Extract the [x, y] coordinate from the center of the cell holding the provided text.  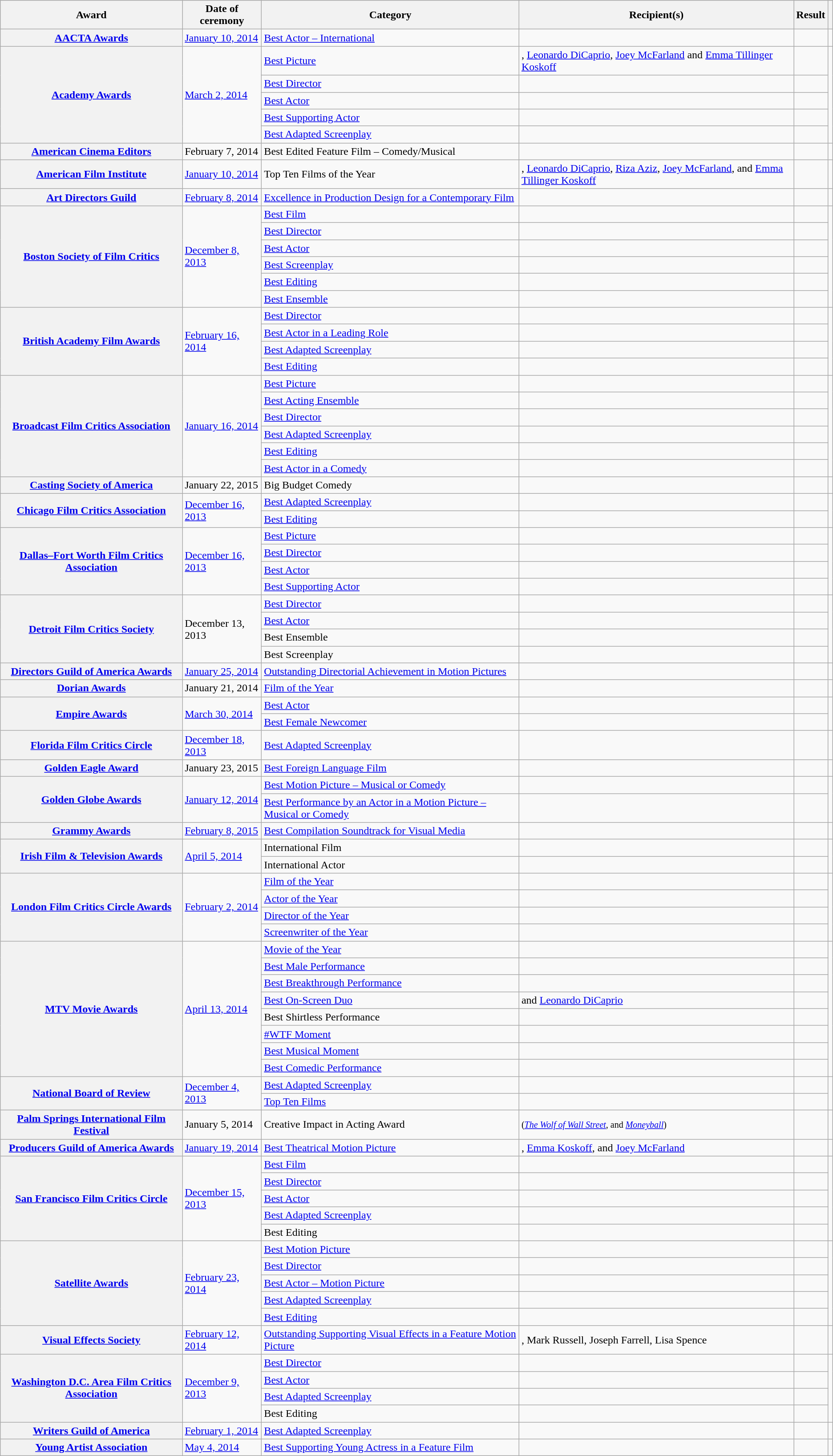
Casting Society of America [92, 485]
May 4, 2014 [222, 1448]
Top Ten Films of the Year [391, 174]
February 23, 2014 [222, 1283]
Palm Springs International Film Festival [92, 1125]
Directors Guild of America Awards [92, 671]
International Film [391, 848]
Washington D.C. Area Film Critics Association [92, 1388]
Best Performance by an Actor in a Motion Picture – Musical or Comedy [391, 808]
Best Musical Moment [391, 1051]
, Leonardo DiCaprio, Riza Aziz, Joey McFarland, and Emma Tillinger Koskoff [656, 174]
February 16, 2014 [222, 341]
Broadcast Film Critics Association [92, 426]
Date of ceremony [222, 15]
Best Motion Picture [391, 1249]
January 23, 2015 [222, 768]
, Emma Koskoff, and Joey McFarland [656, 1148]
Recipient(s) [656, 15]
Best Actor – Motion Picture [391, 1283]
#WTF Moment [391, 1034]
Best Supporting Young Actress in a Feature Film [391, 1448]
National Board of Review [92, 1093]
AACTA Awards [92, 38]
April 5, 2014 [222, 856]
Creative Impact in Acting Award [391, 1125]
Grammy Awards [92, 831]
Best On-Screen Duo [391, 1000]
Dorian Awards [92, 688]
Best Breakthrough Performance [391, 983]
December 8, 2013 [222, 256]
Director of the Year [391, 916]
Golden Eagle Award [92, 768]
January 19, 2014 [222, 1148]
Dallas–Fort Worth Film Critics Association [92, 561]
Empire Awards [92, 714]
January 25, 2014 [222, 671]
(The Wolf of Wall Street, and Moneyball) [656, 1125]
Florida Film Critics Circle [92, 745]
Satellite Awards [92, 1283]
Result [811, 15]
March 30, 2014 [222, 714]
Irish Film & Television Awards [92, 856]
Best Edited Feature Film – Comedy/Musical [391, 151]
Best Comedic Performance [391, 1068]
Screenwriter of the Year [391, 932]
, Leonardo DiCaprio, Joey McFarland and Emma Tillinger Koskoff [656, 60]
February 2, 2014 [222, 907]
Best Actor in a Comedy [391, 468]
San Francisco Film Critics Circle [92, 1198]
Young Artist Association [92, 1448]
April 13, 2014 [222, 1008]
International Actor [391, 865]
January 16, 2014 [222, 426]
Top Ten Films [391, 1102]
December 9, 2013 [222, 1388]
and Leonardo DiCaprio [656, 1000]
Big Budget Comedy [391, 485]
December 18, 2013 [222, 745]
Award [92, 15]
Boston Society of Film Critics [92, 256]
Best Acting Ensemble [391, 400]
February 8, 2015 [222, 831]
Detroit Film Critics Society [92, 629]
Best Compilation Soundtrack for Visual Media [391, 831]
January 22, 2015 [222, 485]
Excellence in Production Design for a Contemporary Film [391, 197]
Writers Guild of America [92, 1431]
December 15, 2013 [222, 1198]
Movie of the Year [391, 949]
February 7, 2014 [222, 151]
American Cinema Editors [92, 151]
London Film Critics Circle Awards [92, 907]
Best Foreign Language Film [391, 768]
Best Female Newcomer [391, 722]
February 8, 2014 [222, 197]
December 13, 2013 [222, 629]
March 2, 2014 [222, 94]
December 4, 2013 [222, 1093]
January 12, 2014 [222, 799]
Visual Effects Society [92, 1340]
February 1, 2014 [222, 1431]
Academy Awards [92, 94]
, Mark Russell, Joseph Farrell, Lisa Spence [656, 1340]
January 5, 2014 [222, 1125]
Producers Guild of America Awards [92, 1148]
Actor of the Year [391, 899]
Best Theatrical Motion Picture [391, 1148]
Category [391, 15]
Art Directors Guild [92, 197]
MTV Movie Awards [92, 1008]
Best Actor – International [391, 38]
Golden Globe Awards [92, 799]
January 21, 2014 [222, 688]
Chicago Film Critics Association [92, 510]
Best Actor in a Leading Role [391, 333]
Outstanding Directorial Achievement in Motion Pictures [391, 671]
Best Male Performance [391, 966]
February 12, 2014 [222, 1340]
Best Shirtless Performance [391, 1017]
American Film Institute [92, 174]
British Academy Film Awards [92, 341]
Outstanding Supporting Visual Effects in a Feature Motion Picture [391, 1340]
Best Motion Picture – Musical or Comedy [391, 785]
